Provide the [x, y] coordinate of the cell's center where the given text is located.  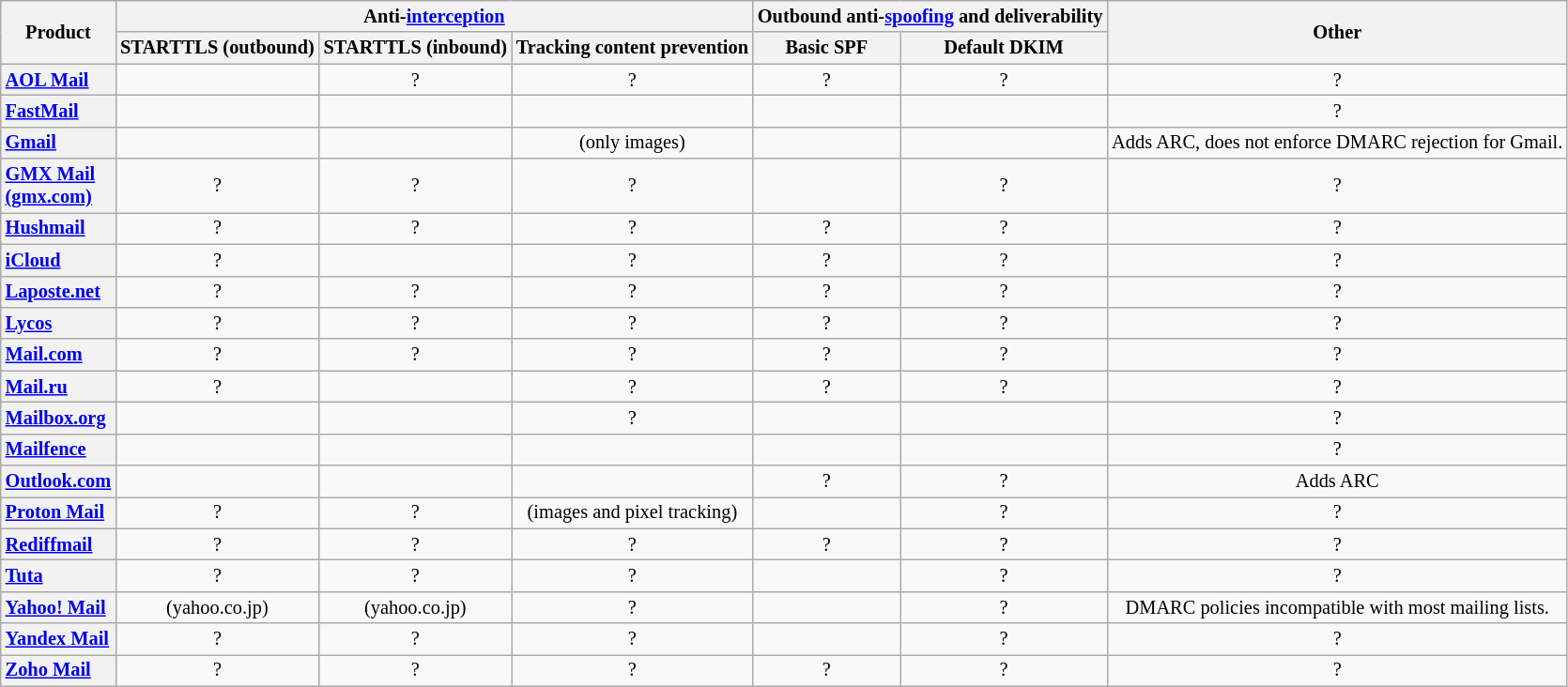
Basic SPF [826, 48]
Tuta [58, 575]
STARTTLS (outbound) [218, 48]
Product [58, 32]
Zoho Mail [58, 670]
Default DKIM [1005, 48]
AOL Mail [58, 80]
Gmail [58, 143]
FastMail [58, 111]
Lycos [58, 323]
Rediffmail [58, 544]
STARTTLS (inbound) [415, 48]
Tracking content prevention [633, 48]
Mailbox.org [58, 418]
GMX Mail(gmx.com) [58, 186]
Outlook.com [58, 481]
Mail.com [58, 355]
(only images) [633, 143]
Mailfence [58, 450]
Outbound anti-spoofing and deliverability [930, 16]
Proton Mail [58, 512]
Adds ARC [1337, 481]
Anti-interception [434, 16]
Mail.ru [58, 387]
Yahoo! Mail [58, 607]
(images and pixel tracking) [633, 512]
Other [1337, 32]
Yandex Mail [58, 639]
Adds ARC, does not enforce DMARC rejection for Gmail. [1337, 143]
Laposte.net [58, 292]
Hushmail [58, 228]
iCloud [58, 260]
DMARC policies incompatible with most mailing lists. [1337, 607]
